Detect which cell encompasses the target text, then output its [X, Y] center coordinate. 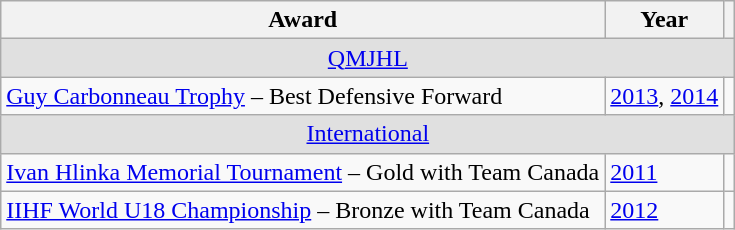
2012 [664, 210]
2013, 2014 [664, 96]
Ivan Hlinka Memorial Tournament – Gold with Team Canada [303, 172]
2011 [664, 172]
International [368, 134]
QMJHL [368, 58]
Award [303, 20]
Year [664, 20]
IIHF World U18 Championship – Bronze with Team Canada [303, 210]
Guy Carbonneau Trophy – Best Defensive Forward [303, 96]
